Detect which cell encompasses the target text, then output its [x, y] center coordinate. 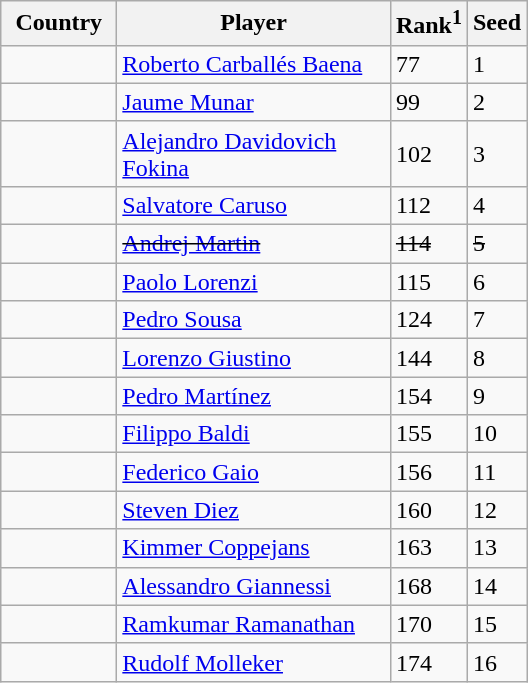
Salvatore Caruso [254, 205]
170 [428, 624]
Ramkumar Ramanathan [254, 624]
154 [428, 396]
14 [496, 586]
13 [496, 548]
7 [496, 320]
Steven Diez [254, 510]
156 [428, 472]
12 [496, 510]
Kimmer Coppejans [254, 548]
9 [496, 396]
16 [496, 662]
77 [428, 64]
Roberto Carballés Baena [254, 64]
2 [496, 102]
Alessandro Giannessi [254, 586]
1 [496, 64]
Rank1 [428, 24]
114 [428, 244]
Andrej Martin [254, 244]
3 [496, 154]
155 [428, 434]
174 [428, 662]
10 [496, 434]
Pedro Sousa [254, 320]
4 [496, 205]
5 [496, 244]
15 [496, 624]
168 [428, 586]
99 [428, 102]
8 [496, 358]
Player [254, 24]
102 [428, 154]
Alejandro Davidovich Fokina [254, 154]
115 [428, 282]
160 [428, 510]
124 [428, 320]
144 [428, 358]
Jaume Munar [254, 102]
Paolo Lorenzi [254, 282]
Federico Gaio [254, 472]
Country [59, 24]
Lorenzo Giustino [254, 358]
Filippo Baldi [254, 434]
163 [428, 548]
Rudolf Molleker [254, 662]
Pedro Martínez [254, 396]
Seed [496, 24]
112 [428, 205]
11 [496, 472]
6 [496, 282]
